Provide the (x, y) coordinate of the cell's center where the given text is located.  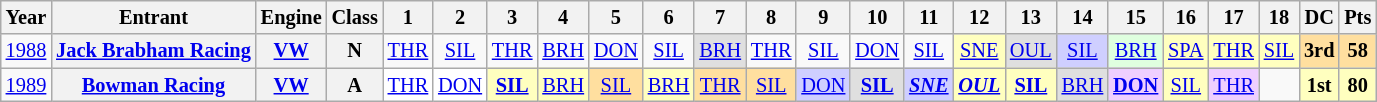
58 (1358, 51)
A (355, 85)
DC (1319, 17)
2 (460, 17)
5 (616, 17)
15 (1136, 17)
Jack Brabham Racing (154, 51)
1 (408, 17)
6 (669, 17)
Class (355, 17)
80 (1358, 85)
17 (1233, 17)
16 (1186, 17)
4 (563, 17)
3 (512, 17)
12 (979, 17)
Entrant (154, 17)
10 (877, 17)
1988 (26, 51)
N (355, 51)
13 (1031, 17)
Bowman Racing (154, 85)
Pts (1358, 17)
SPA (1186, 51)
3rd (1319, 51)
11 (928, 17)
18 (1279, 17)
14 (1083, 17)
1989 (26, 85)
Year (26, 17)
9 (823, 17)
Engine (292, 17)
7 (720, 17)
8 (771, 17)
1st (1319, 85)
